Identify which cell holds the provided text, then report its [X, Y] central coordinate. 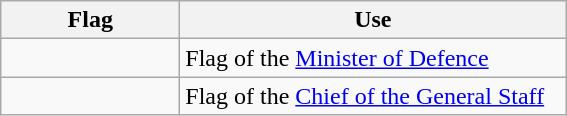
Flag of the Chief of the General Staff [373, 96]
Flag of the Minister of Defence [373, 58]
Use [373, 20]
Flag [90, 20]
